Extract the (x, y) coordinate from the center of the cell holding the provided text.  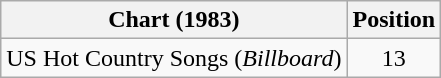
Chart (1983) (174, 20)
US Hot Country Songs (Billboard) (174, 58)
13 (394, 58)
Position (394, 20)
